Return the (x, y) coordinate for the center point of the cell that contains the specified text.  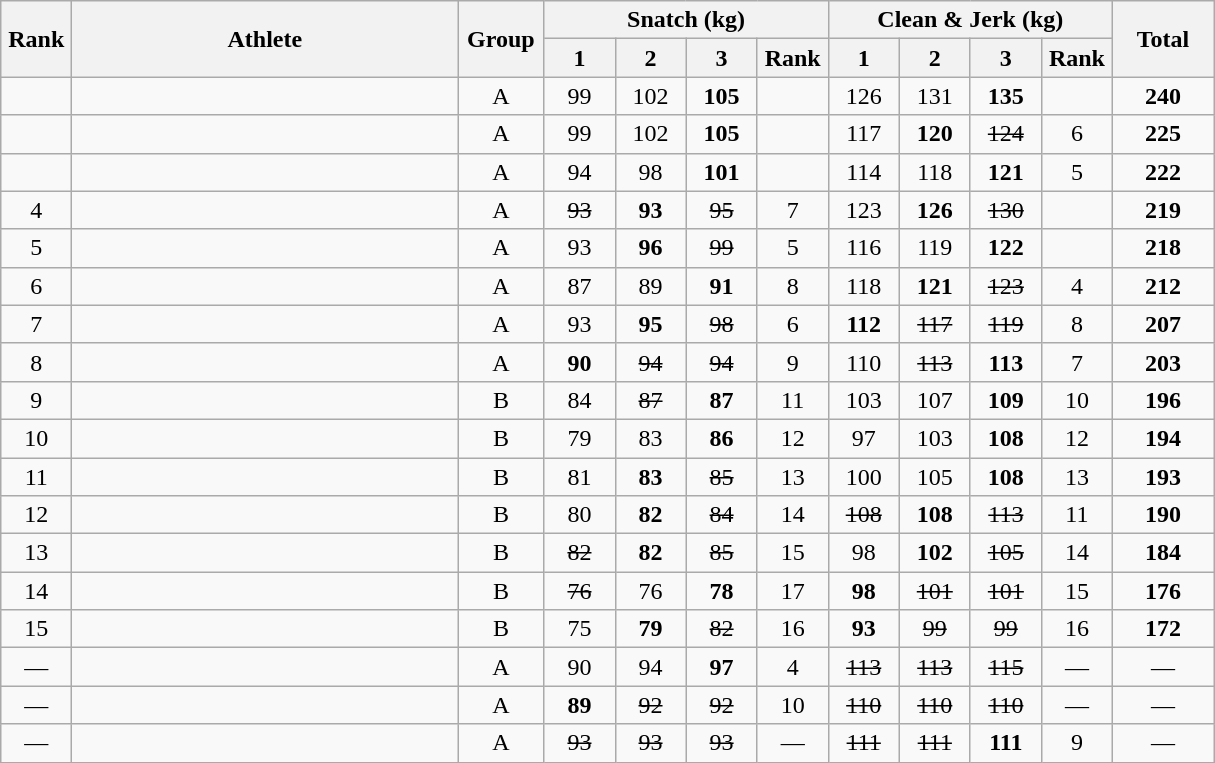
96 (650, 248)
78 (722, 591)
193 (1162, 477)
Snatch (kg) (686, 20)
196 (1162, 400)
Group (501, 39)
120 (934, 134)
75 (580, 629)
86 (722, 438)
107 (934, 400)
194 (1162, 438)
219 (1162, 210)
212 (1162, 286)
Total (1162, 39)
80 (580, 515)
100 (864, 477)
130 (1006, 210)
Athlete (265, 39)
114 (864, 172)
17 (792, 591)
131 (934, 96)
218 (1162, 248)
176 (1162, 591)
116 (864, 248)
124 (1006, 134)
222 (1162, 172)
203 (1162, 362)
112 (864, 324)
Clean & Jerk (kg) (970, 20)
207 (1162, 324)
115 (1006, 667)
184 (1162, 553)
172 (1162, 629)
225 (1162, 134)
91 (722, 286)
122 (1006, 248)
109 (1006, 400)
240 (1162, 96)
135 (1006, 96)
81 (580, 477)
190 (1162, 515)
